Extract the (x, y) coordinate from the center of the cell holding the provided text.  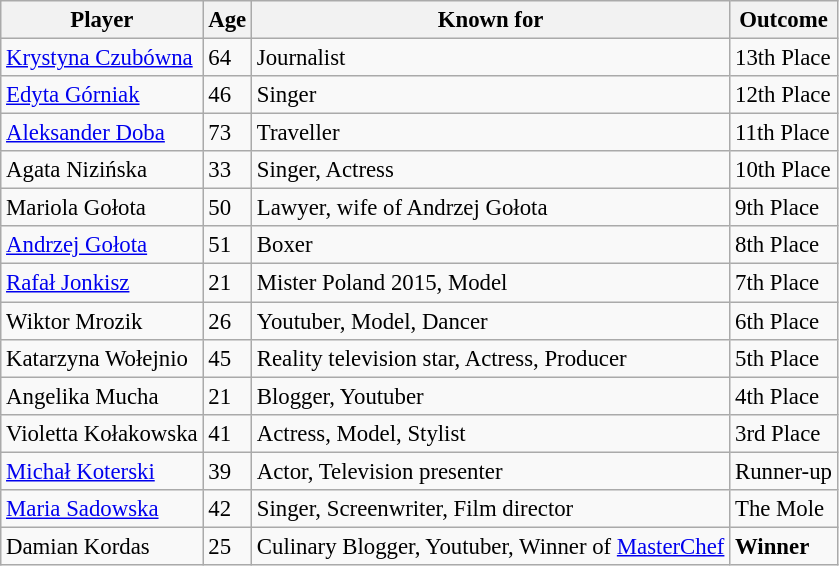
50 (228, 208)
Rafał Jonkisz (102, 283)
Lawyer, wife of Andrzej Gołota (491, 208)
Actor, Television presenter (491, 471)
11th Place (784, 133)
The Mole (784, 509)
Winner (784, 546)
Actress, Model, Stylist (491, 433)
6th Place (784, 321)
45 (228, 358)
Singer, Screenwriter, Film director (491, 509)
Singer, Actress (491, 170)
Damian Kordas (102, 546)
73 (228, 133)
Angelika Mucha (102, 396)
Agata Nizińska (102, 170)
Reality television star, Actress, Producer (491, 358)
9th Place (784, 208)
Michał Koterski (102, 471)
Outcome (784, 20)
Player (102, 20)
Andrzej Gołota (102, 245)
39 (228, 471)
7th Place (784, 283)
10th Place (784, 170)
46 (228, 95)
64 (228, 58)
26 (228, 321)
Wiktor Mrozik (102, 321)
Mister Poland 2015, Model (491, 283)
4th Place (784, 396)
Maria Sadowska (102, 509)
Culinary Blogger, Youtuber, Winner of MasterChef (491, 546)
41 (228, 433)
12th Place (784, 95)
Youtuber, Model, Dancer (491, 321)
Blogger, Youtuber (491, 396)
Violetta Kołakowska (102, 433)
8th Place (784, 245)
42 (228, 509)
Age (228, 20)
Edyta Górniak (102, 95)
Aleksander Doba (102, 133)
Journalist (491, 58)
Runner-up (784, 471)
Traveller (491, 133)
13th Place (784, 58)
Known for (491, 20)
51 (228, 245)
5th Place (784, 358)
25 (228, 546)
3rd Place (784, 433)
Krystyna Czubówna (102, 58)
Katarzyna Wołejnio (102, 358)
Boxer (491, 245)
Singer (491, 95)
Mariola Gołota (102, 208)
33 (228, 170)
